Return the [x, y] coordinate for the center point of the cell that contains the specified text.  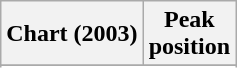
Chart (2003) [72, 34]
Peakposition [189, 34]
